Extract the [x, y] coordinate from the center of the cell holding the provided text.  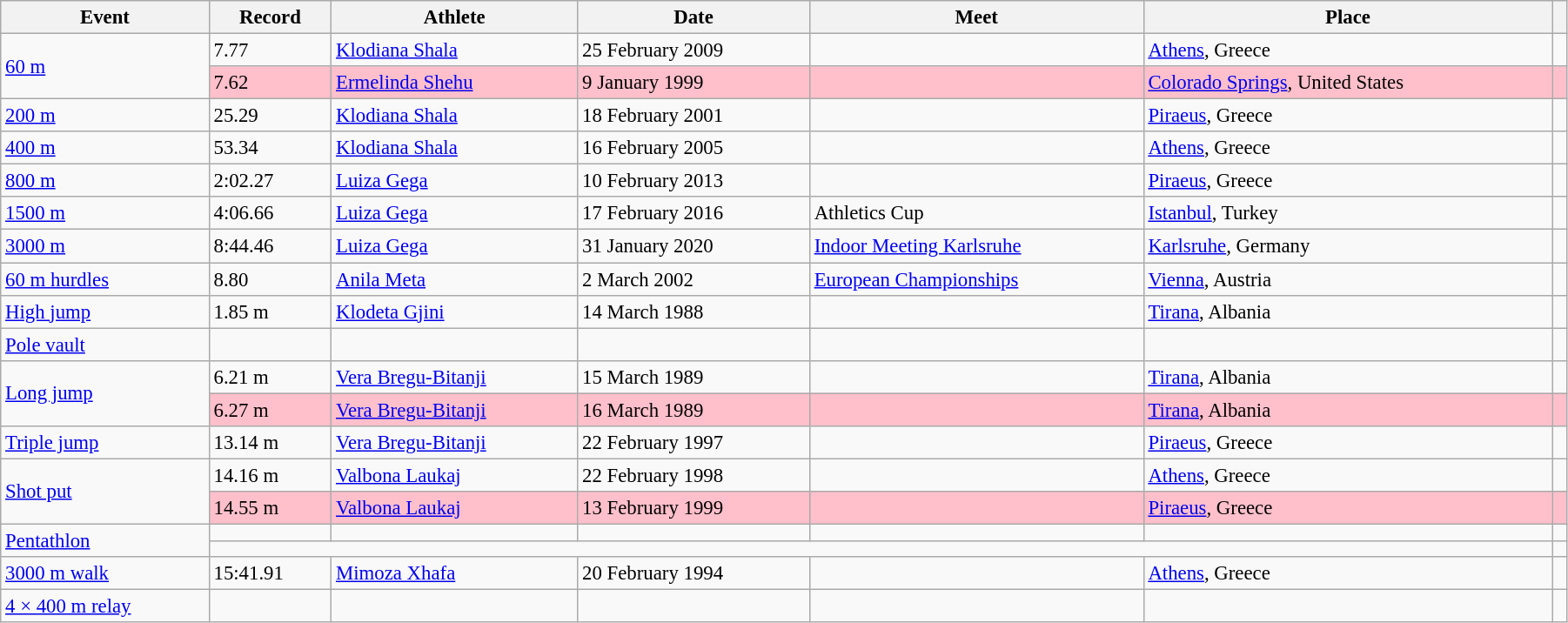
31 January 2020 [694, 246]
17 February 2016 [694, 213]
60 m hurdles [104, 279]
14.16 m [270, 475]
15:41.91 [270, 573]
22 February 1997 [694, 443]
Colorado Springs, United States [1348, 83]
7.77 [270, 50]
7.62 [270, 83]
25.29 [270, 116]
16 March 1989 [694, 410]
Indoor Meeting Karlsruhe [976, 246]
60 m [104, 66]
8:44.46 [270, 246]
8.80 [270, 279]
Pentathlon [104, 540]
15 March 1989 [694, 377]
High jump [104, 311]
Athletics Cup [976, 213]
4 × 400 m relay [104, 606]
16 February 2005 [694, 148]
Record [270, 17]
European Championships [976, 279]
Date [694, 17]
400 m [104, 148]
800 m [104, 181]
Vienna, Austria [1348, 279]
Istanbul, Turkey [1348, 213]
Mimoza Xhafa [454, 573]
25 February 2009 [694, 50]
20 February 1994 [694, 573]
1500 m [104, 213]
6.27 m [270, 410]
4:06.66 [270, 213]
Pole vault [104, 345]
3000 m walk [104, 573]
Long jump [104, 393]
9 January 1999 [694, 83]
13 February 1999 [694, 508]
13.14 m [270, 443]
Event [104, 17]
Karlsruhe, Germany [1348, 246]
Meet [976, 17]
Shot put [104, 491]
2:02.27 [270, 181]
10 February 2013 [694, 181]
Anila Meta [454, 279]
14.55 m [270, 508]
200 m [104, 116]
18 February 2001 [694, 116]
Klodeta Gjini [454, 311]
2 March 2002 [694, 279]
Athlete [454, 17]
Triple jump [104, 443]
Ermelinda Shehu [454, 83]
22 February 1998 [694, 475]
6.21 m [270, 377]
53.34 [270, 148]
1.85 m [270, 311]
14 March 1988 [694, 311]
3000 m [104, 246]
Place [1348, 17]
